Detect which cell encompasses the target text, then output its (x, y) center coordinate. 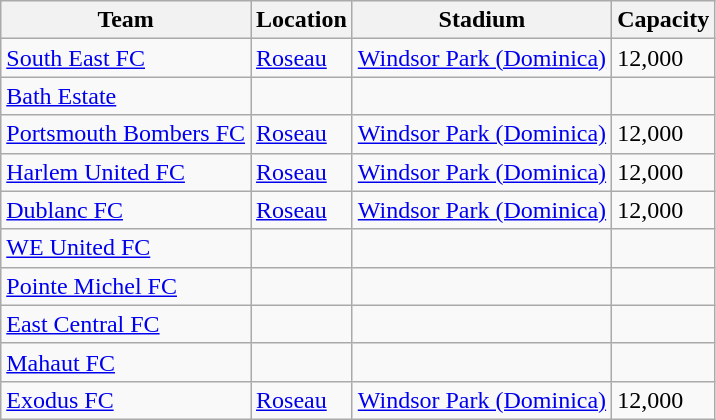
Location (302, 20)
South East FC (126, 58)
Capacity (664, 20)
Harlem United FC (126, 172)
Exodus FC (126, 400)
WE United FC (126, 248)
Stadium (482, 20)
Dublanc FC (126, 210)
Portsmouth Bombers FC (126, 134)
Bath Estate (126, 96)
Pointe Michel FC (126, 286)
Team (126, 20)
Mahaut FC (126, 362)
East Central FC (126, 324)
